From the cell containing the given text, extract its center point as [X, Y] coordinate. 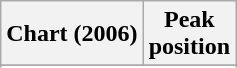
Peakposition [189, 34]
Chart (2006) [72, 34]
